For the text-containing cell, return its midpoint in (X, Y) coordinate format. 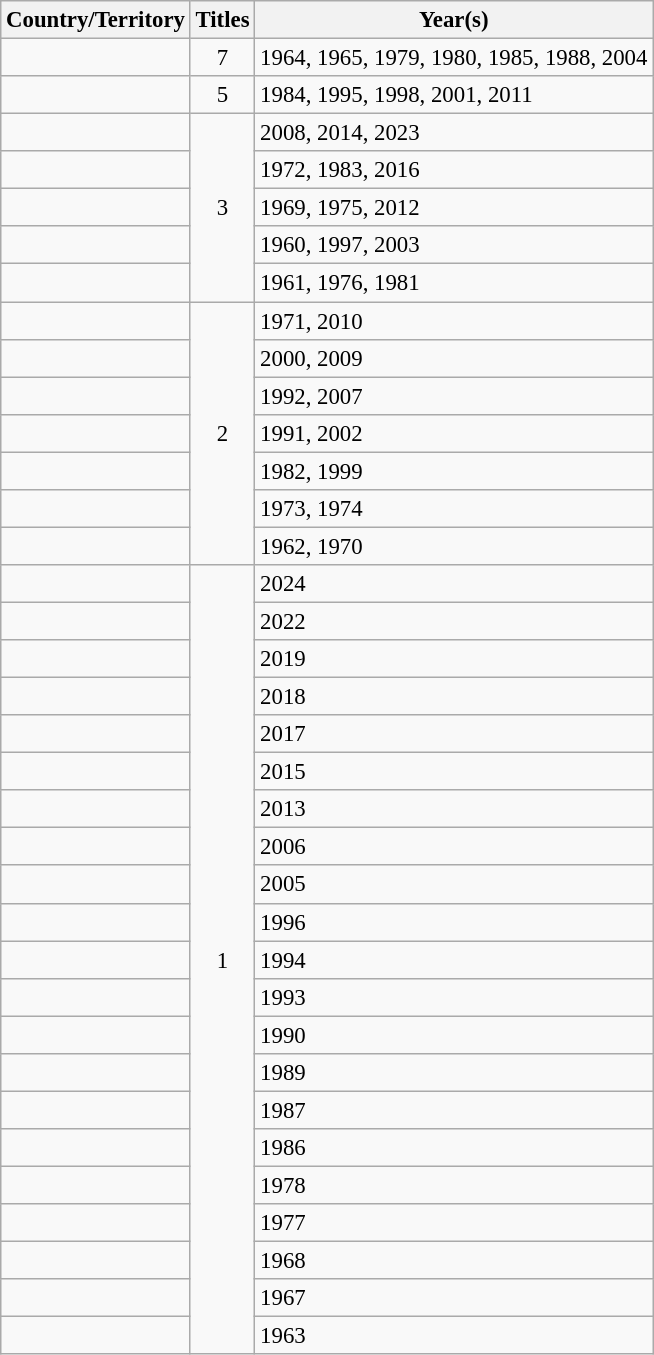
2005 (454, 885)
3 (222, 208)
2024 (454, 584)
1982, 1999 (454, 471)
1968 (454, 1261)
2022 (454, 621)
1986 (454, 1148)
1989 (454, 1073)
Country/Territory (96, 20)
5 (222, 95)
1 (222, 960)
1961, 1976, 1981 (454, 283)
1987 (454, 1110)
1990 (454, 1035)
2000, 2009 (454, 358)
1969, 1975, 2012 (454, 208)
2 (222, 434)
1964, 1965, 1979, 1980, 1985, 1988, 2004 (454, 58)
1996 (454, 922)
2017 (454, 734)
2018 (454, 697)
1960, 1997, 2003 (454, 245)
Titles (222, 20)
2006 (454, 847)
1992, 2007 (454, 396)
1967 (454, 1298)
1971, 2010 (454, 321)
1994 (454, 960)
2008, 2014, 2023 (454, 133)
1963 (454, 1336)
2019 (454, 659)
1984, 1995, 1998, 2001, 2011 (454, 95)
2015 (454, 772)
1977 (454, 1223)
Year(s) (454, 20)
1962, 1970 (454, 546)
1991, 2002 (454, 433)
1993 (454, 997)
7 (222, 58)
2013 (454, 809)
1978 (454, 1185)
1973, 1974 (454, 509)
1972, 1983, 2016 (454, 170)
